Determine the [X, Y] coordinate at the center of the cell enclosing the given text.  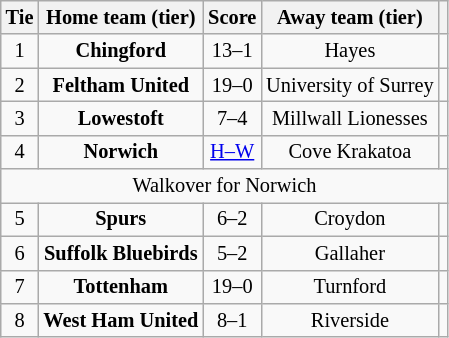
Millwall Lionesses [350, 118]
Feltham United [120, 85]
Chingford [120, 51]
H–W [232, 152]
Walkover for Norwich [224, 186]
Cove Krakatoa [350, 152]
5 [20, 219]
7 [20, 287]
West Ham United [120, 320]
13–1 [232, 51]
1 [20, 51]
6–2 [232, 219]
Spurs [120, 219]
Hayes [350, 51]
4 [20, 152]
Suffolk Bluebirds [120, 253]
Lowestoft [120, 118]
Norwich [120, 152]
University of Surrey [350, 85]
3 [20, 118]
5–2 [232, 253]
Croydon [350, 219]
8–1 [232, 320]
Gallaher [350, 253]
Riverside [350, 320]
2 [20, 85]
Away team (tier) [350, 17]
Tie [20, 17]
Turnford [350, 287]
6 [20, 253]
7–4 [232, 118]
8 [20, 320]
Home team (tier) [120, 17]
Tottenham [120, 287]
Score [232, 17]
